Identify which cell holds the provided text, then report its [X, Y] central coordinate. 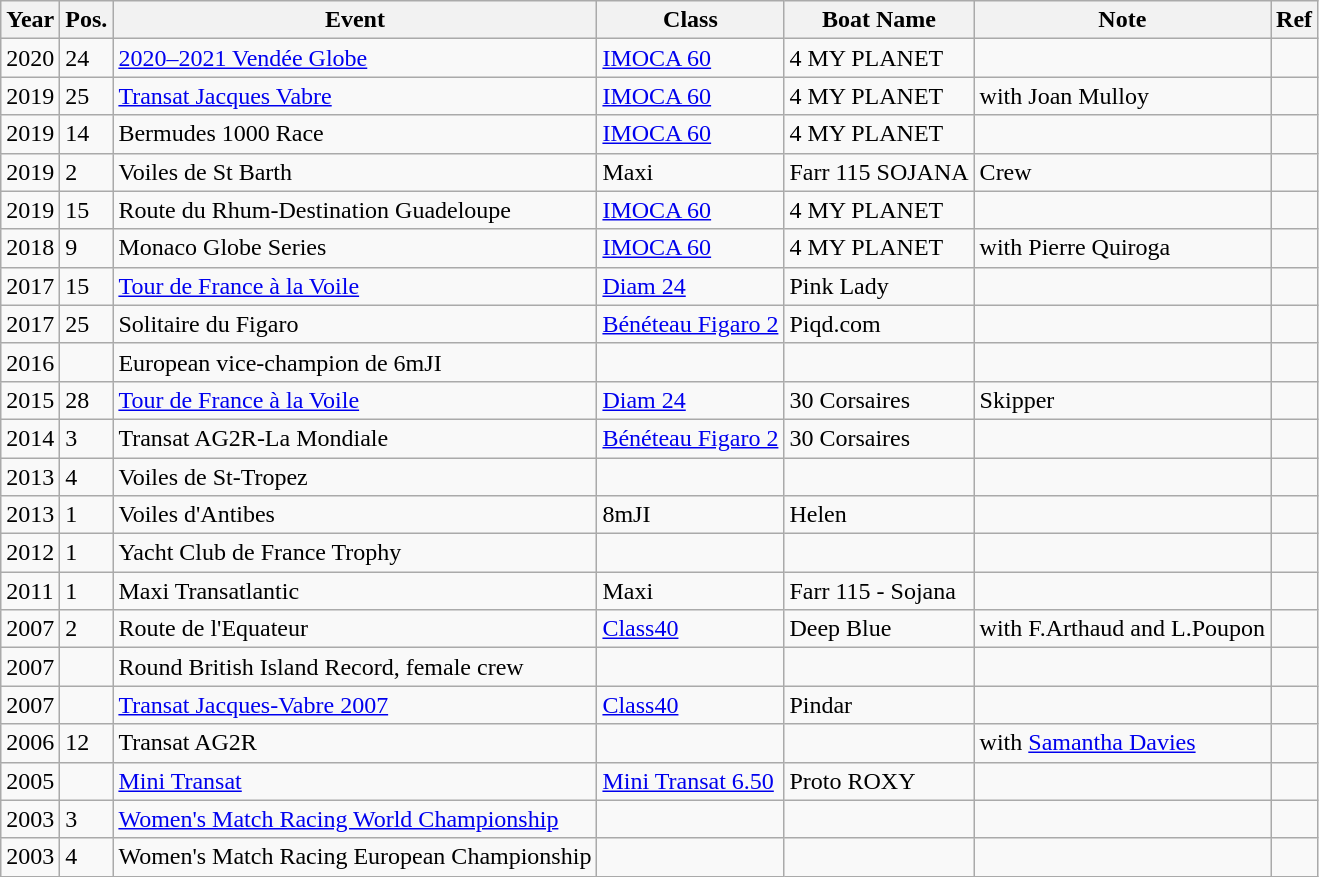
12 [86, 743]
2018 [30, 248]
Transat AG2R-La Mondiale [355, 438]
2020–2021 Vendée Globe [355, 58]
Year [30, 20]
with Pierre Quiroga [1122, 248]
with Joan Mulloy [1122, 96]
Boat Name [879, 20]
Monaco Globe Series [355, 248]
with F.Arthaud and L.Poupon [1122, 629]
Voiles d'Antibes [355, 515]
2014 [30, 438]
Pos. [86, 20]
Voiles de St Barth [355, 172]
Mini Transat 6.50 [690, 781]
Transat Jacques Vabre [355, 96]
2005 [30, 781]
Women's Match Racing European Championship [355, 857]
9 [86, 248]
Transat AG2R [355, 743]
Women's Match Racing World Championship [355, 819]
Round British Island Record, female crew [355, 667]
Pink Lady [879, 286]
Bermudes 1000 Race [355, 134]
2011 [30, 591]
European vice-champion de 6mJI [355, 362]
Proto ROXY [879, 781]
Crew [1122, 172]
Yacht Club de France Trophy [355, 553]
Route de l'Equateur [355, 629]
Piqd.com [879, 324]
2006 [30, 743]
Deep Blue [879, 629]
with Samantha Davies [1122, 743]
Maxi Transatlantic [355, 591]
8mJI [690, 515]
Pindar [879, 705]
Farr 115 SOJANA [879, 172]
2016 [30, 362]
Route du Rhum-Destination Guadeloupe [355, 210]
Solitaire du Figaro [355, 324]
28 [86, 400]
2015 [30, 400]
Farr 115 - Sojana [879, 591]
Mini Transat [355, 781]
24 [86, 58]
2012 [30, 553]
Event [355, 20]
2020 [30, 58]
Ref [1294, 20]
Note [1122, 20]
Skipper [1122, 400]
Transat Jacques-Vabre 2007 [355, 705]
Class [690, 20]
14 [86, 134]
Voiles de St-Tropez [355, 477]
Helen [879, 515]
